Pinpoint the cell where the given text exists, returning its (X, Y) midpoint coordinate. 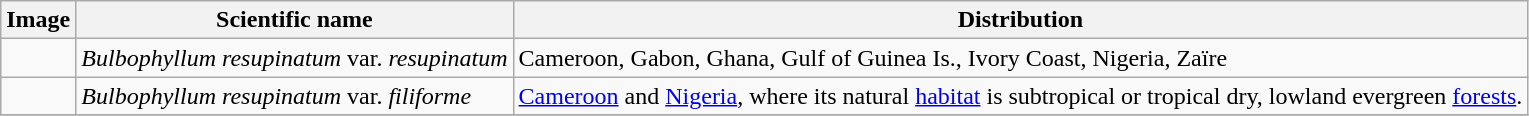
Bulbophyllum resupinatum var. resupinatum (294, 58)
Image (38, 20)
Distribution (1020, 20)
Cameroon, Gabon, Ghana, Gulf of Guinea Is., Ivory Coast, Nigeria, Zaïre (1020, 58)
Bulbophyllum resupinatum var. filiforme (294, 96)
Scientific name (294, 20)
Cameroon and Nigeria, where its natural habitat is subtropical or tropical dry, lowland evergreen forests. (1020, 96)
